Output the (X, Y) coordinate of the center of the cell containing the given text.  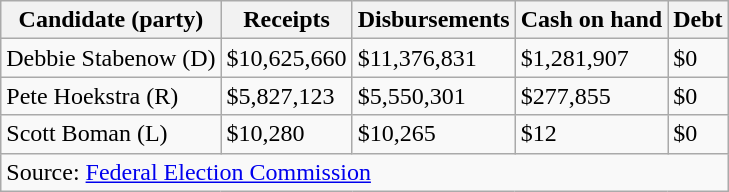
$277,855 (591, 96)
Scott Boman (L) (111, 134)
$10,625,660 (286, 58)
$12 (591, 134)
Receipts (286, 20)
Candidate (party) (111, 20)
Cash on hand (591, 20)
$10,280 (286, 134)
$10,265 (434, 134)
$5,827,123 (286, 96)
Debbie Stabenow (D) (111, 58)
$5,550,301 (434, 96)
Pete Hoekstra (R) (111, 96)
Disbursements (434, 20)
Debt (698, 20)
$1,281,907 (591, 58)
$11,376,831 (434, 58)
Source: Federal Election Commission (364, 172)
